Find where the given text appears and provide that cell's center as (x, y) coordinate. 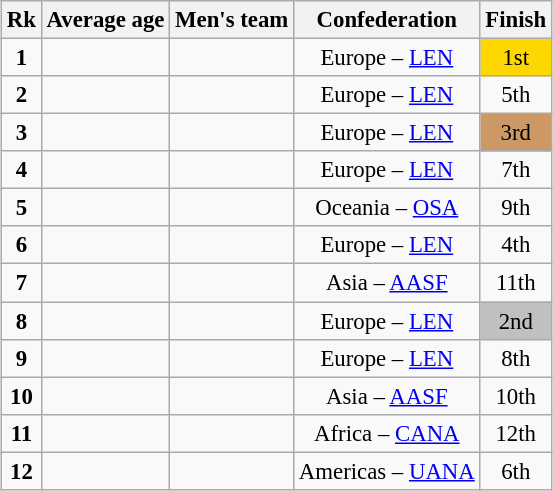
Average age (105, 20)
5 (22, 208)
1 (22, 58)
11 (22, 433)
Americas – UANA (387, 471)
6 (22, 245)
Africa – CANA (387, 433)
7th (516, 170)
4th (516, 245)
9th (516, 208)
8 (22, 321)
6th (516, 471)
1st (516, 58)
Finish (516, 20)
2nd (516, 321)
7 (22, 283)
4 (22, 170)
10th (516, 396)
3rd (516, 133)
9 (22, 358)
12 (22, 471)
12th (516, 433)
8th (516, 358)
Oceania – OSA (387, 208)
11th (516, 283)
2 (22, 95)
Rk (22, 20)
3 (22, 133)
5th (516, 95)
Men's team (232, 20)
10 (22, 396)
Confederation (387, 20)
